Scan for the cell matching the given text and deliver its [x, y] coordinate at center. 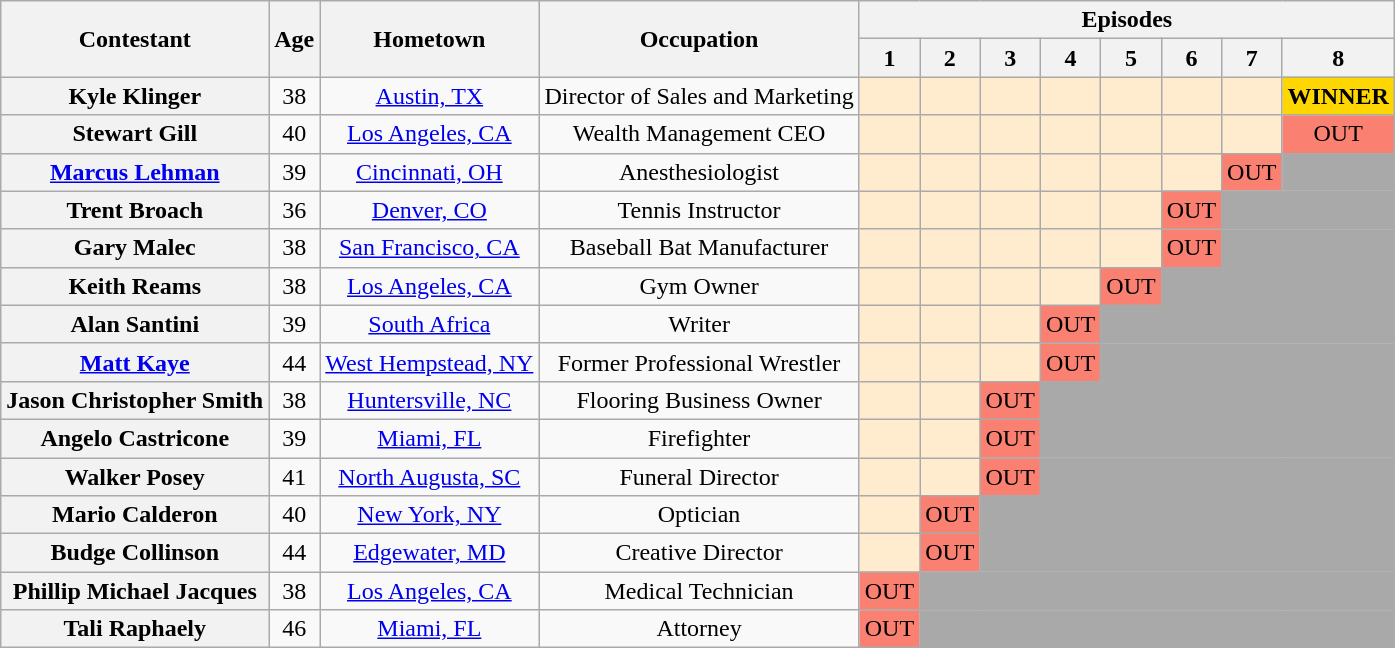
1 [889, 58]
Keith Reams [135, 286]
New York, NY [430, 515]
Marcus Lehman [135, 172]
Creative Director [699, 553]
Angelo Castricone [135, 438]
Former Professional Wrestler [699, 362]
North Augusta, SC [430, 477]
Age [294, 39]
6 [1191, 58]
Tali Raphaely [135, 629]
Denver, CO [430, 210]
Budge Collinson [135, 553]
3 [1010, 58]
Hometown [430, 39]
Flooring Business Owner [699, 400]
Alan Santini [135, 324]
Trent Broach [135, 210]
5 [1131, 58]
Attorney [699, 629]
Funeral Director [699, 477]
Mario Calderon [135, 515]
Phillip Michael Jacques [135, 591]
Optician [699, 515]
Medical Technician [699, 591]
2 [950, 58]
Walker Posey [135, 477]
Cincinnati, OH [430, 172]
WINNER [1338, 96]
Contestant [135, 39]
Firefighter [699, 438]
Baseball Bat Manufacturer [699, 248]
Edgewater, MD [430, 553]
Wealth Management CEO [699, 134]
Austin, TX [430, 96]
South Africa [430, 324]
Gary Malec [135, 248]
Episodes [1126, 20]
Jason Christopher Smith [135, 400]
San Francisco, CA [430, 248]
36 [294, 210]
Matt Kaye [135, 362]
41 [294, 477]
4 [1070, 58]
Kyle Klinger [135, 96]
Huntersville, NC [430, 400]
Occupation [699, 39]
Writer [699, 324]
Stewart Gill [135, 134]
Director of Sales and Marketing [699, 96]
46 [294, 629]
West Hempstead, NY [430, 362]
7 [1252, 58]
Gym Owner [699, 286]
Tennis Instructor [699, 210]
Anesthesiologist [699, 172]
8 [1338, 58]
